Extract the (x, y) coordinate from the center of the cell holding the provided text.  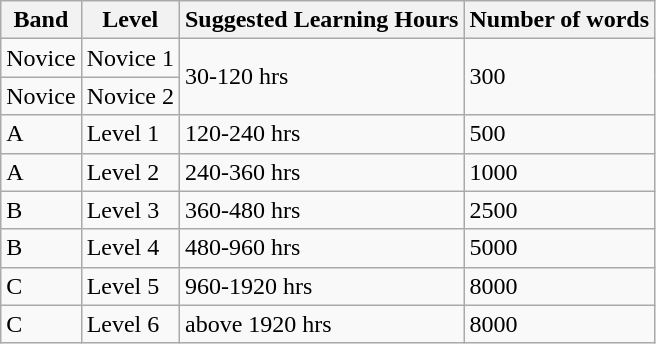
Suggested Learning Hours (321, 20)
960-1920 hrs (321, 286)
2500 (560, 210)
480-960 hrs (321, 248)
Novice 1 (130, 58)
Novice 2 (130, 96)
above 1920 hrs (321, 324)
500 (560, 134)
300 (560, 77)
240-360 hrs (321, 172)
Band (41, 20)
Level 2 (130, 172)
Level 1 (130, 134)
Level 5 (130, 286)
Level 3 (130, 210)
Level (130, 20)
360-480 hrs (321, 210)
5000 (560, 248)
120-240 hrs (321, 134)
Number of words (560, 20)
Level 6 (130, 324)
Level 4 (130, 248)
30-120 hrs (321, 77)
1000 (560, 172)
